Detect which cell encompasses the target text, then output its (x, y) center coordinate. 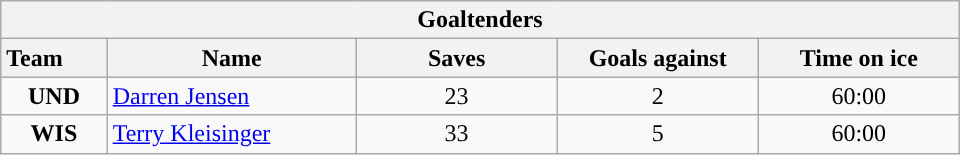
5 (658, 134)
23 (456, 96)
Team (54, 58)
Darren Jensen (232, 96)
UND (54, 96)
Goals against (658, 58)
Name (232, 58)
Saves (456, 58)
33 (456, 134)
2 (658, 96)
Goaltenders (480, 20)
Terry Kleisinger (232, 134)
WIS (54, 134)
Time on ice (858, 58)
